Locate the cell with the specified text and output its [x, y] center coordinate. 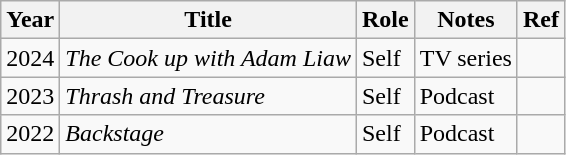
The Cook up with Adam Liaw [208, 58]
Thrash and Treasure [208, 96]
2023 [30, 96]
Backstage [208, 134]
Role [385, 20]
2022 [30, 134]
2024 [30, 58]
Year [30, 20]
TV series [466, 58]
Ref [540, 20]
Notes [466, 20]
Title [208, 20]
